Output the (x, y) coordinate of the center of the cell containing the given text.  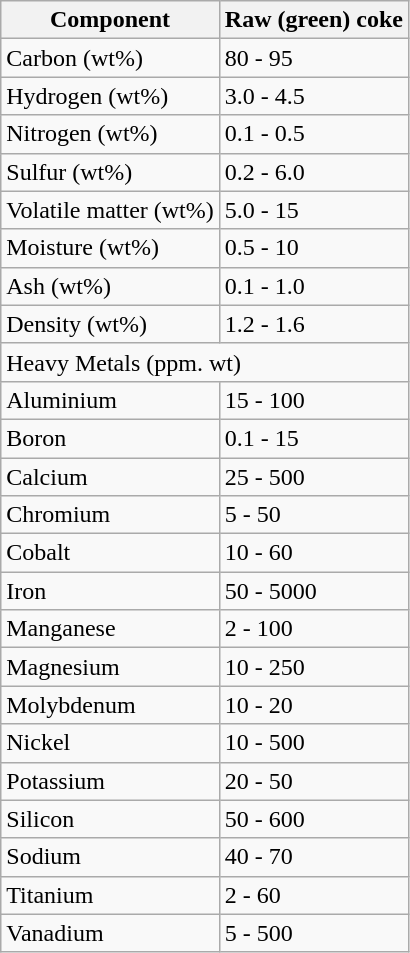
Vanadium (110, 933)
10 - 500 (314, 743)
50 - 5000 (314, 591)
Titanium (110, 895)
10 - 250 (314, 667)
Iron (110, 591)
Manganese (110, 629)
Moisture (wt%) (110, 248)
Calcium (110, 477)
Heavy Metals (ppm. wt) (205, 362)
Molybdenum (110, 705)
Raw (green) coke (314, 20)
Potassium (110, 781)
10 - 60 (314, 553)
5 - 50 (314, 515)
Boron (110, 438)
Ash (wt%) (110, 286)
Nitrogen (wt%) (110, 134)
5.0 - 15 (314, 210)
2 - 60 (314, 895)
15 - 100 (314, 400)
50 - 600 (314, 819)
0.5 - 10 (314, 248)
Component (110, 20)
Sulfur (wt%) (110, 172)
5 - 500 (314, 933)
Density (wt%) (110, 324)
Silicon (110, 819)
Carbon (wt%) (110, 58)
40 - 70 (314, 857)
Nickel (110, 743)
Cobalt (110, 553)
3.0 - 4.5 (314, 96)
0.2 - 6.0 (314, 172)
80 - 95 (314, 58)
Sodium (110, 857)
0.1 - 15 (314, 438)
Hydrogen (wt%) (110, 96)
20 - 50 (314, 781)
2 - 100 (314, 629)
Chromium (110, 515)
Aluminium (110, 400)
Volatile matter (wt%) (110, 210)
0.1 - 0.5 (314, 134)
10 - 20 (314, 705)
1.2 - 1.6 (314, 324)
0.1 - 1.0 (314, 286)
25 - 500 (314, 477)
Magnesium (110, 667)
